Capture the cell that displays the provided text and extract its (x, y) central coordinate. 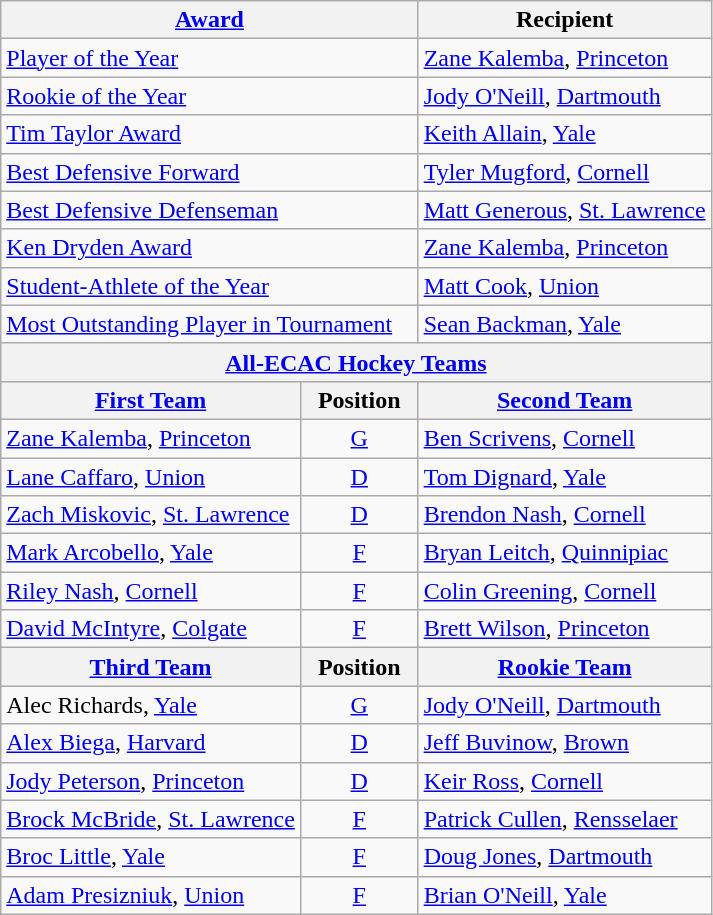
Riley Nash, Cornell (151, 591)
Third Team (151, 667)
Mark Arcobello, Yale (151, 553)
Keir Ross, Cornell (564, 781)
Rookie of the Year (210, 96)
Sean Backman, Yale (564, 324)
Student-Athlete of the Year (210, 286)
Ben Scrivens, Cornell (564, 438)
Ken Dryden Award (210, 248)
Best Defensive Forward (210, 172)
Recipient (564, 20)
Most Outstanding Player in Tournament (210, 324)
Award (210, 20)
Best Defensive Defenseman (210, 210)
Tyler Mugford, Cornell (564, 172)
Zach Miskovic, St. Lawrence (151, 515)
Keith Allain, Yale (564, 134)
Lane Caffaro, Union (151, 477)
Matt Cook, Union (564, 286)
Matt Generous, St. Lawrence (564, 210)
Brendon Nash, Cornell (564, 515)
Brock McBride, St. Lawrence (151, 819)
Brett Wilson, Princeton (564, 629)
Adam Presizniuk, Union (151, 895)
Tom Dignard, Yale (564, 477)
Doug Jones, Dartmouth (564, 857)
Rookie Team (564, 667)
Jeff Buvinow, Brown (564, 743)
Colin Greening, Cornell (564, 591)
Brian O'Neill, Yale (564, 895)
Patrick Cullen, Rensselaer (564, 819)
David McIntyre, Colgate (151, 629)
All-ECAC Hockey Teams (356, 362)
Alex Biega, Harvard (151, 743)
Bryan Leitch, Quinnipiac (564, 553)
Tim Taylor Award (210, 134)
Player of the Year (210, 58)
Alec Richards, Yale (151, 705)
First Team (151, 400)
Broc Little, Yale (151, 857)
Second Team (564, 400)
Jody Peterson, Princeton (151, 781)
